Provide the (x, y) coordinate of the cell's center where the given text is located.  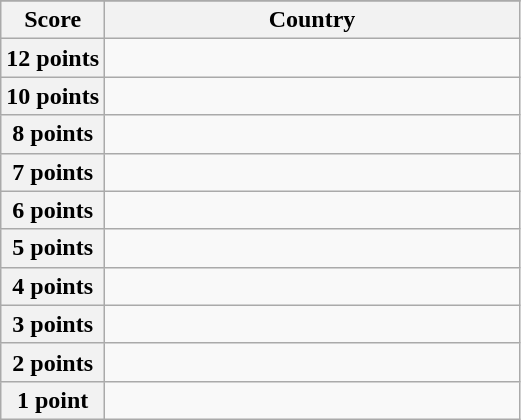
4 points (53, 286)
Country (312, 20)
Score (53, 20)
2 points (53, 362)
12 points (53, 58)
1 point (53, 400)
7 points (53, 172)
10 points (53, 96)
8 points (53, 134)
5 points (53, 248)
6 points (53, 210)
3 points (53, 324)
